From the cell containing the given text, extract its center point as (X, Y) coordinate. 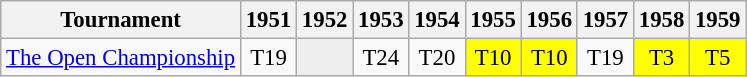
1958 (661, 20)
1952 (325, 20)
T20 (437, 58)
Tournament (121, 20)
The Open Championship (121, 58)
T5 (718, 58)
1955 (493, 20)
T24 (381, 58)
1956 (549, 20)
1959 (718, 20)
1954 (437, 20)
1953 (381, 20)
1951 (268, 20)
1957 (605, 20)
T3 (661, 58)
